Identify which cell holds the provided text, then report its (x, y) central coordinate. 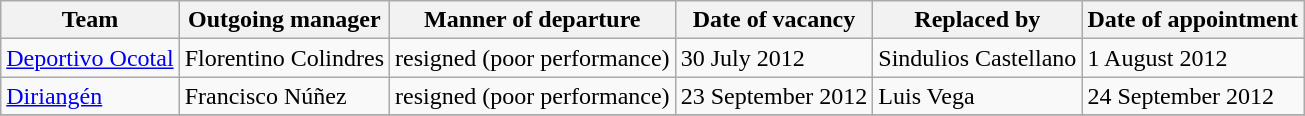
Francisco Núñez (284, 96)
Diriangén (90, 96)
Manner of departure (533, 20)
Date of appointment (1193, 20)
Deportivo Ocotal (90, 58)
Luis Vega (978, 96)
Florentino Colindres (284, 58)
Team (90, 20)
24 September 2012 (1193, 96)
Sindulios Castellano (978, 58)
Date of vacancy (774, 20)
30 July 2012 (774, 58)
Replaced by (978, 20)
23 September 2012 (774, 96)
Outgoing manager (284, 20)
1 August 2012 (1193, 58)
